Determine the [x, y] coordinate at the center of the cell enclosing the given text.  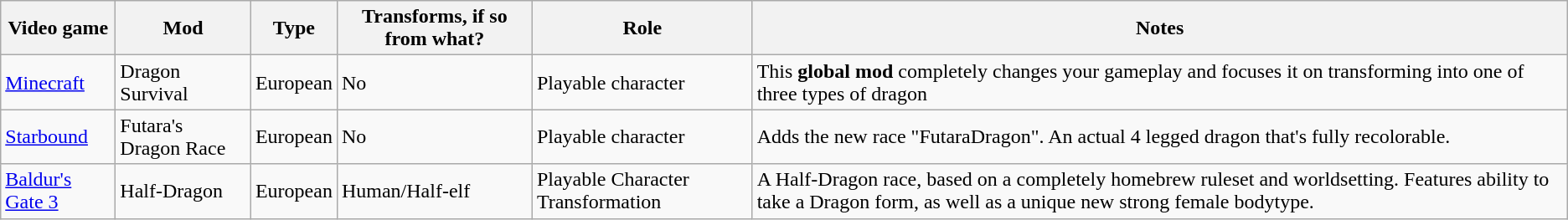
Playable Character Transformation [642, 191]
Transforms, if so from what? [434, 28]
Adds the new race "FutaraDragon". An actual 4 legged dragon that's fully recolorable. [1159, 137]
This global mod completely changes your gameplay and focuses it on transforming into one of three types of dragon [1159, 82]
Minecraft [59, 82]
Half-Dragon [183, 191]
Notes [1159, 28]
Dragon Survival [183, 82]
Futara's Dragon Race [183, 137]
Baldur's Gate 3 [59, 191]
Starbound [59, 137]
Mod [183, 28]
Role [642, 28]
Video game [59, 28]
Human/Half-elf [434, 191]
Type [293, 28]
